Capture the cell that displays the provided text and extract its [X, Y] central coordinate. 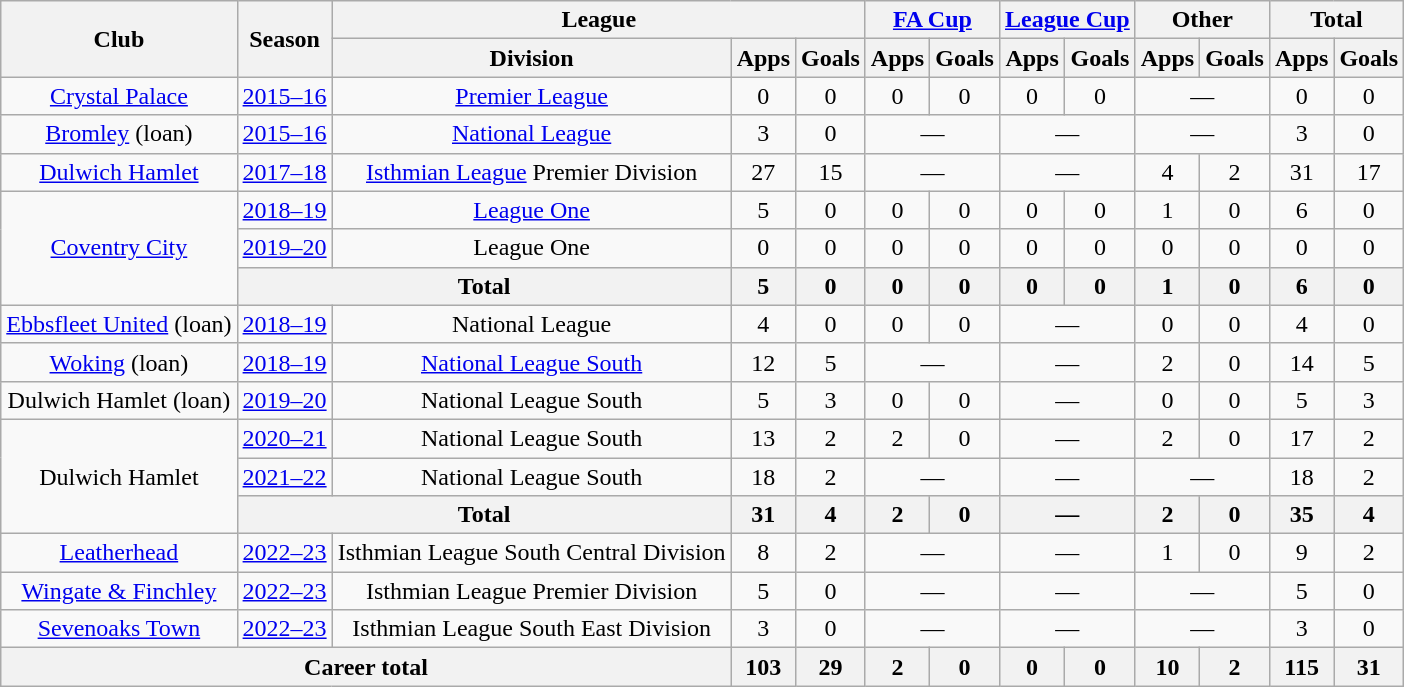
14 [1301, 362]
FA Cup [932, 20]
Career total [366, 667]
35 [1301, 515]
Coventry City [119, 248]
Other [1202, 20]
2017–18 [284, 172]
Premier League [532, 96]
Crystal Palace [119, 96]
2020–21 [284, 438]
Leatherhead [119, 553]
27 [763, 172]
Ebbsfleet United (loan) [119, 324]
Isthmian League South East Division [532, 629]
Woking (loan) [119, 362]
Bromley (loan) [119, 134]
2021–22 [284, 477]
115 [1301, 667]
League Cup [1067, 20]
Dulwich Hamlet (loan) [119, 400]
Division [532, 58]
103 [763, 667]
8 [763, 553]
29 [831, 667]
Sevenoaks Town [119, 629]
12 [763, 362]
13 [763, 438]
10 [1167, 667]
15 [831, 172]
Wingate & Finchley [119, 591]
Club [119, 39]
League [598, 20]
9 [1301, 553]
Isthmian League South Central Division [532, 553]
Season [284, 39]
